Detect which cell encompasses the target text, then output its [X, Y] center coordinate. 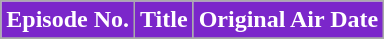
Episode No. [68, 20]
Original Air Date [288, 20]
Title [164, 20]
